Determine the (X, Y) coordinate at the center of the cell enclosing the given text.  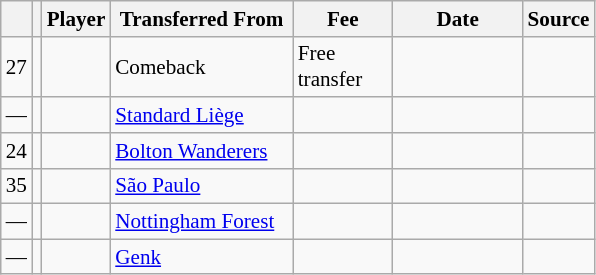
Date (458, 18)
Fee (343, 18)
Standard Liège (201, 114)
Free transfer (343, 66)
Bolton Wanderers (201, 150)
Player (76, 18)
27 (16, 66)
24 (16, 150)
Comeback (201, 66)
Source (559, 18)
Genk (201, 256)
35 (16, 186)
São Paulo (201, 186)
Transferred From (201, 18)
Nottingham Forest (201, 222)
